Output the (X, Y) coordinate of the center of the cell containing the given text.  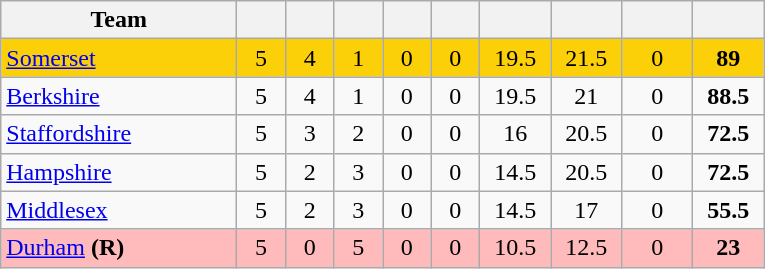
55.5 (728, 210)
21 (586, 96)
23 (728, 248)
Berkshire (119, 96)
17 (586, 210)
Staffordshire (119, 134)
12.5 (586, 248)
89 (728, 58)
Team (119, 20)
Hampshire (119, 172)
Somerset (119, 58)
88.5 (728, 96)
Middlesex (119, 210)
21.5 (586, 58)
10.5 (516, 248)
16 (516, 134)
Durham (R) (119, 248)
